Output the (X, Y) coordinate of the center of the cell containing the given text.  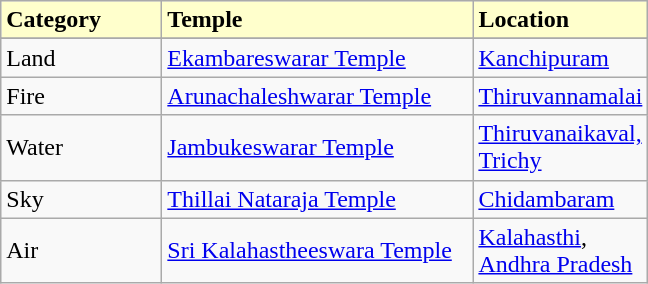
Water (82, 148)
Sky (82, 199)
Thiruvannamalai (560, 96)
Jambukeswarar Temple (318, 148)
Kanchipuram (560, 58)
Location (560, 20)
Ekambareswarar Temple (318, 58)
Kalahasthi, Andhra Pradesh (560, 250)
Fire (82, 96)
Temple (318, 20)
Thillai Nataraja Temple (318, 199)
Arunachaleshwarar Temple (318, 96)
Air (82, 250)
Category (82, 20)
Land (82, 58)
Chidambaram (560, 199)
Sri Kalahastheeswara Temple (318, 250)
Thiruvanaikaval, Trichy (560, 148)
